Capture the cell that displays the provided text and extract its [x, y] central coordinate. 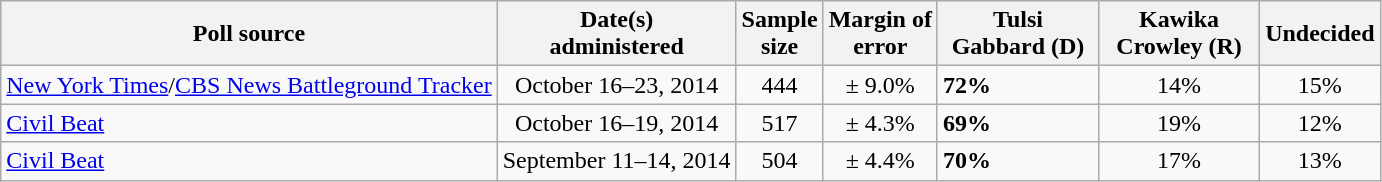
± 9.0% [880, 85]
Date(s)administered [616, 34]
15% [1320, 85]
72% [1018, 85]
517 [780, 123]
KawikaCrowley (R) [1180, 34]
444 [780, 85]
69% [1018, 123]
Undecided [1320, 34]
Samplesize [780, 34]
14% [1180, 85]
TulsiGabbard (D) [1018, 34]
September 11–14, 2014 [616, 161]
504 [780, 161]
70% [1018, 161]
17% [1180, 161]
Margin oferror [880, 34]
± 4.4% [880, 161]
12% [1320, 123]
October 16–23, 2014 [616, 85]
19% [1180, 123]
October 16–19, 2014 [616, 123]
13% [1320, 161]
New York Times/CBS News Battleground Tracker [249, 85]
± 4.3% [880, 123]
Poll source [249, 34]
